Detect which cell encompasses the target text, then output its [X, Y] center coordinate. 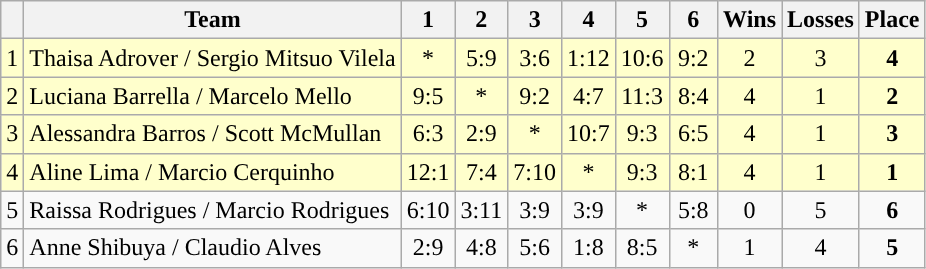
Raissa Rodrigues / Marcio Rodrigues [212, 210]
7:10 [535, 172]
1:12 [589, 58]
6:5 [694, 134]
8:1 [694, 172]
6:3 [428, 134]
3:11 [482, 210]
Alessandra Barros / Scott McMullan [212, 134]
0 [750, 210]
3:6 [535, 58]
8:5 [642, 248]
10:7 [589, 134]
5:8 [694, 210]
10:6 [642, 58]
Team [212, 20]
6:10 [428, 210]
4:7 [589, 96]
Anne Shibuya / Claudio Alves [212, 248]
Aline Lima / Marcio Cerquinho [212, 172]
1:8 [589, 248]
5:9 [482, 58]
11:3 [642, 96]
Luciana Barrella / Marcelo Mello [212, 96]
Place [892, 20]
4:8 [482, 248]
7:4 [482, 172]
Thaisa Adrover / Sergio Mitsuo Vilela [212, 58]
5:6 [535, 248]
Wins [750, 20]
Losses [821, 20]
9:5 [428, 96]
12:1 [428, 172]
8:4 [694, 96]
